Identify which cell holds the provided text, then report its [x, y] central coordinate. 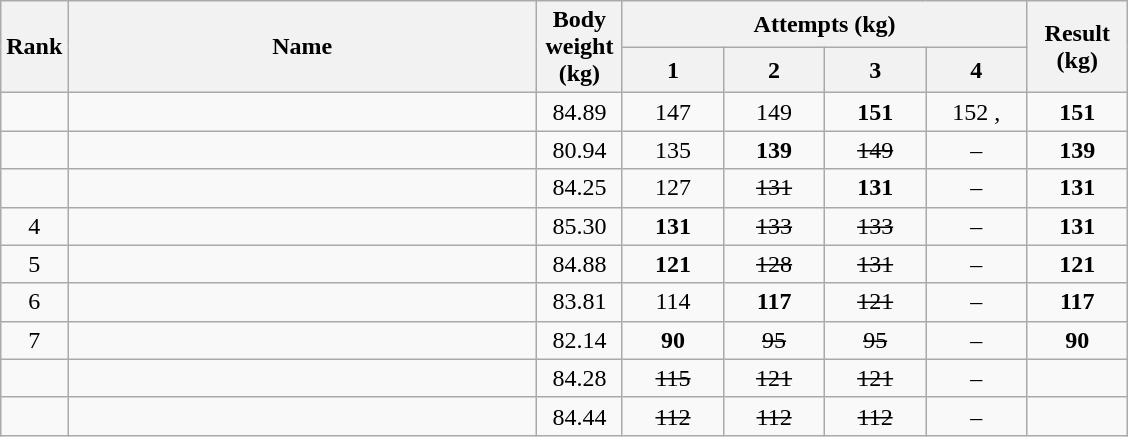
Result (kg) [1078, 47]
1 [672, 70]
85.30 [579, 226]
Attempts (kg) [824, 24]
84.89 [579, 112]
80.94 [579, 150]
3 [876, 70]
Body weight (kg) [579, 47]
Name [302, 47]
135 [672, 150]
82.14 [579, 340]
84.44 [579, 416]
152 , [976, 112]
128 [774, 264]
84.28 [579, 378]
83.81 [579, 302]
115 [672, 378]
2 [774, 70]
7 [34, 340]
147 [672, 112]
Rank [34, 47]
6 [34, 302]
84.25 [579, 188]
114 [672, 302]
127 [672, 188]
84.88 [579, 264]
5 [34, 264]
